Output the [X, Y] coordinate of the center of the cell containing the given text.  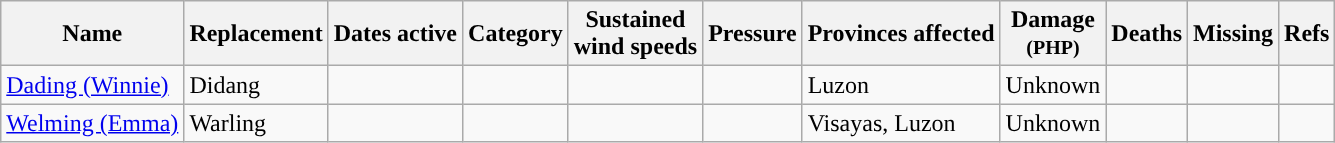
Damage(PHP) [1053, 34]
Deaths [1147, 34]
Warling [256, 123]
Didang [256, 85]
Category [516, 34]
Dates active [395, 34]
Name [92, 34]
Dading (Winnie) [92, 85]
Visayas, Luzon [901, 123]
Welming (Emma) [92, 123]
Luzon [901, 85]
Provinces affected [901, 34]
Refs [1307, 34]
Replacement [256, 34]
Pressure [752, 34]
Sustained wind speeds [635, 34]
Missing [1234, 34]
